From the cell containing the given text, extract its center point as [X, Y] coordinate. 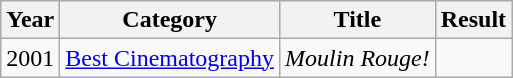
Year [30, 20]
Category [170, 20]
Result [473, 20]
Moulin Rouge! [358, 58]
Title [358, 20]
Best Cinematography [170, 58]
2001 [30, 58]
